Scan for the cell matching the given text and deliver its [X, Y] coordinate at center. 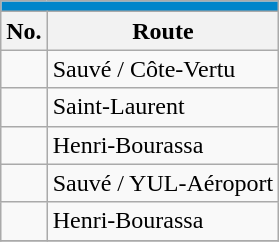
Route [162, 31]
No. [24, 31]
Saint-Laurent [162, 107]
Sauvé / YUL-Aéroport [162, 183]
Sauvé / Côte-Vertu [162, 69]
